Scan for the cell matching the given text and deliver its [x, y] coordinate at center. 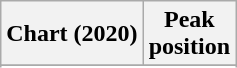
Peakposition [189, 34]
Chart (2020) [72, 34]
